Capture the cell that displays the provided text and extract its [X, Y] central coordinate. 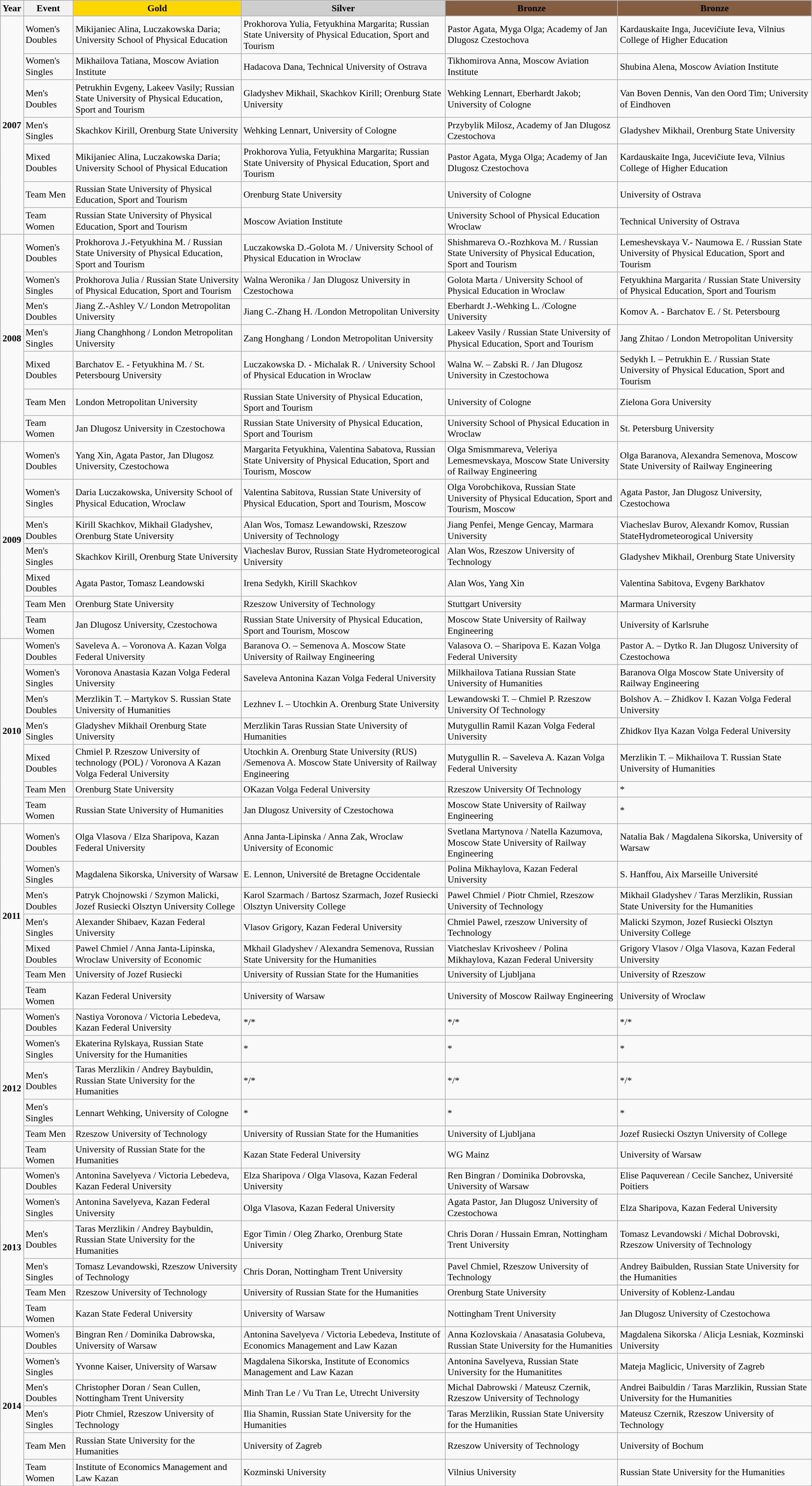
Merzlikin T. – Mikhailova T. Russian State University of Humanities [715, 763]
Lennart Wehking, University of Cologne [157, 1113]
Elza Sharipova / Olga Vlasova, Kazan Federal University [343, 1181]
Institute of Economics Management and Law Kazan [157, 1472]
Natalia Bak / Magdalena Sikorska, University of Warsaw [715, 842]
Olga Vorobchikova, Russian State University of Physical Education, Sport and Tourism, Moscow [531, 498]
Wehking Lennart, University of Cologne [343, 131]
Valasova O. – Sharipova E. Kazan Volga Federal University [531, 652]
Andrey Baibulden, Russian State University for the Humanities [715, 1272]
2013 [12, 1248]
Mutygullin Ramil Kazan Volga Federal University [531, 731]
Jiang C.-Zhang H. /London Metropolitan University [343, 312]
Chris Doran, Nottingham Trent University [343, 1272]
Nottingham Trent University [531, 1314]
Agata Pastor, Jan Dlugosz University, Czestochowa [715, 498]
2012 [12, 1088]
Chmiel Pawel, rzeszow University of Technology [531, 927]
Shishmareva O.-Rozhkova M. / Russian State University of Physical Education, Sport and Tourism [531, 253]
Mateusz Czernik, Rzeszow University of Technology [715, 1419]
Przybylik Milosz, Academy of Jan Dlugosz Czestochova [531, 131]
Karol Szarmach / Bartosz Szarmach, Jozef Rusiecki Olsztyn University College [343, 901]
University of Moscow Railway Engineering [531, 996]
University of Wroclaw [715, 996]
Baranova O. – Semenova A. Moscow State University of Railway Engineering [343, 652]
Walna W. – Zabski R. / Jan Dlugosz University in Czestochowa [531, 370]
Rzeszow University Of Technology [531, 790]
Walna Weronika / Jan Dlugosz University in Czestochowa [343, 285]
Ren Bingran / Dominika Dobrovska, University of Warsaw [531, 1181]
Jiang Penfei, Menge Gencay, Marmara University [531, 530]
Vilnius University [531, 1472]
Lakeev Vasily / Russian State University of Physical Education, Sport and Tourism [531, 338]
Olga Vlasova / Elza Sharipova, Kazan Federal University [157, 842]
Margarita Fetyukhina, Valentina Sabatova, Russian State University of Physical Education, Sport and Tourism, Moscow [343, 461]
Chris Doran / Hussain Emran, Nottingham Trent University [531, 1240]
Valentina Sabitova, Russian State University of Physical Education, Sport and Tourism, Moscow [343, 498]
Jozef Rusiecki Osztyn University of College [715, 1134]
Golota Marta / University School of Physical Education in Wroclaw [531, 285]
Wehking Lennart, Eberhardt Jakob; University of Cologne [531, 99]
Luczakowska D.-Golota M. / University School of Physical Education in Wroclaw [343, 253]
Event [49, 8]
Lezhnev I. – Utochkin A. Orenburg State University [343, 704]
Saveleva Antonina Kazan Volga Federal University [343, 678]
Antonina Savelyeva / Victoria Lebedeva, Institute of Economics Management and Law Kazan [343, 1340]
Nastiya Voronova / Victoria Lebedeva, Kazan Federal University [157, 1022]
Hadacova Dana, Technical University of Ostrava [343, 67]
Magdalena Sikorska / Alicja Lesniak, Kozminski University [715, 1340]
Zielona Gora University [715, 402]
Olga Smismmareva, Veleriya Lemesmevskaya, Moscow State University of Railway Engineering [531, 461]
University of Bochum [715, 1446]
Merzlikin Taras Russian State University of Humanities [343, 731]
Milkhailova Tatiana Russian State University of Humanities [531, 678]
Viacheslav Burov, Alexandr Komov, Russian StateHydrometeorogical University [715, 530]
WG Mainz [531, 1155]
Daria Luczakowska, University School of Physical Education, Wroclaw [157, 498]
Chmiel P. Rzeszow University of technology (POL) / Voronova A Kazan Volga Federal University [157, 763]
University of Jozef Rusiecki [157, 975]
Irena Sedykh, Kirill Skachkov [343, 583]
Komov A. - Barchatov E. / St. Petersbourg [715, 312]
Kirill Skachkov, Mikhail Gladyshev, Orenburg State University [157, 530]
Merzlikin T. – Martykov S. Russian State University of Humanities [157, 704]
Mutygullin R. – Saveleva A. Kazan Volga Federal University [531, 763]
Mikhail Gladyshev / Taras Merzlikin, Russian State University for the Humanities [715, 901]
Andrei Baibuldin / Taras Marzlikin, Russian State University for the Humanities [715, 1393]
Marmara University [715, 604]
Eberhardt J.-Wehking L. /Cologne University [531, 312]
E. Lennon, Université de Bretagne Occidentale [343, 874]
Elise Paquverean / Cecile Sanchez, Université Poitiers [715, 1181]
University School of Physical Education in Wroclaw [531, 429]
Svetlana Martynova / Natella Kazumova, Moscow State University of Railway Engineering [531, 842]
Grigory Vlasov / Olga Vlasova, Kazan Federal University [715, 954]
Lewandowski T. – Chmiel P. Rzeszow University Of Technology [531, 704]
University of Ostrava [715, 195]
Polina Mikhaylova, Kazan Federal University [531, 874]
Michal Dabrowski / Mateusz Czernik, Rzeszow University of Technology [531, 1393]
Mateja Maglicic, University of Zagreb [715, 1366]
Patryk Chojnowski / Szymon Malicki, Jozef Rusiecki Olsztyn University College [157, 901]
Olga Vlasova, Kazan Federal University [343, 1208]
Alan Wos, Yang Xin [531, 583]
Anna Kozlovskaia / Anasatasia Golubeva, Russian State University for the Humanities [531, 1340]
Zang Honghang / London Metropolitan University [343, 338]
Antonina Savelyeva / Victoria Lebedeva, Kazan Federal University [157, 1181]
Petrukhin Evgeny, Lakeev Vasily; Russian State University of Physical Education, Sport and Tourism [157, 99]
2007 [12, 125]
Van Boven Dennis, Van den Oord Tim; University of Eindhoven [715, 99]
Jiang Z.-Ashley V./ London Metropolitan University [157, 312]
S. Hanffou, Aix Marseille Université [715, 874]
Tomasz Levandowski, Rzeszow University of Technology [157, 1272]
Mikhailova Tatiana, Moscow Aviation Institute [157, 67]
Year [12, 8]
OKazan Volga Federal University [343, 790]
Pawel Chmiel / Piotr Chmiel, Rzeszow University of Technology [531, 901]
University of Zagreb [343, 1446]
Elza Sharipova, Kazan Federal University [715, 1208]
Pawel Chmiel / Anna Janta-Lipinska, Wroclaw University of Economic [157, 954]
Voronova Anastasia Kazan Volga Federal University [157, 678]
London Metropolitan University [157, 402]
Piotr Chmiel, Rzeszow University of Technology [157, 1419]
Magdalena Sikorska, Institute of Economics Management and Law Kazan [343, 1366]
University of Rzeszow [715, 975]
Russian State University of Physical Education, Sport and Tourism, Moscow [343, 625]
Anna Janta-Lipinska / Anna Zak, Wroclaw University of Economic [343, 842]
Tikhomirova Anna, Moscow Aviation Institute [531, 67]
Magdalena Sikorska, University of Warsaw [157, 874]
Russian State University of Humanities [157, 810]
Alexander Shibaev, Kazan Federal University [157, 927]
Jang Zhitao / London Metropolitan University [715, 338]
Valentina Sabitova, Evgeny Barkhatov [715, 583]
Jan Dlugosz University in Czestochowa [157, 429]
Ilia Shamin, Russian State University for the Humanities [343, 1419]
Pastor A. – Dytko R. Jan Dlugosz University of Czestochowa [715, 652]
Prokhorova J.-Fetyukhina M. / Russian State University of Physical Education, Sport and Tourism [157, 253]
Bolshov A. – Zhidkov I. Kazan Volga Federal University [715, 704]
Saveleva A. – Voronova A. Kazan Volga Federal University [157, 652]
University School of Physical Education Wroclaw [531, 221]
University of Karlsruhe [715, 625]
Bingran Ren / Dominika Dabrowska, University of Warsaw [157, 1340]
St. Petersburg University [715, 429]
Viacheslav Burov, Russian State Hydrometeorogical University [343, 556]
Baranova Olga Moscow State University of Railway Engineering [715, 678]
Minh Tran Le / Vu Tran Le, Utrecht University [343, 1393]
2008 [12, 338]
Ekaterina Rylskaya, Russian State University for the Humanities [157, 1048]
Zhidkov Ilya Kazan Volga Federal University [715, 731]
Taras Merzlikin, Russian State University for the Humanities [531, 1419]
Gladyshev Mikhail Orenburg State University [157, 731]
Technical University of Ostrava [715, 221]
Gladyshev Mikhail, Skachkov Kirill; Orenburg State University [343, 99]
Jiang Changhhong / London Metropolitan University [157, 338]
Gold [157, 8]
2011 [12, 916]
Lemeshevskaya V.- Naumowa E. / Russian State University of Physical Education, Sport and Tourism [715, 253]
Tomasz Levandowski / Michal Dobrovski, Rzeszow University of Technology [715, 1240]
University of Koblenz-Landau [715, 1293]
Stuttgart University [531, 604]
2009 [12, 540]
Antonina Savelyeva, Kazan Federal University [157, 1208]
Barchatov E. - Fetyukhina M. / St. Petersbourg University [157, 370]
Antonina Savelyeva, Russian State University for the Humanitites [531, 1366]
Sedykh I. – Petrukhin E. / Russian State University of Physical Education, Sport and Tourism [715, 370]
Alan Wos, Rzeszow University of Technology [531, 556]
Silver [343, 8]
Yvonne Kaiser, University of Warsaw [157, 1366]
Alan Wos, Tomasz Lewandowski, Rzeszow University of Technology [343, 530]
2010 [12, 731]
Pavel Chmiel, Rzeszow University of Technology [531, 1272]
Kazan Federal University [157, 996]
Prokhorova Julia / Russian State University of Physical Education, Sport and Tourism [157, 285]
Viatcheslav Krivosheev / Polina Mikhaylova, Kazan Federal University [531, 954]
Christopher Doran / Sean Cullen, Nottingham Trent University [157, 1393]
Agata Pastor, Jan Dlugosz University of Czestochowa [531, 1208]
Agata Pastor, Tomasz Leandowski [157, 583]
Malicki Szymon, Jozef Rusiecki Olsztyn University College [715, 927]
Olga Baranova, Alexandra Semenova, Moscow State University of Railway Engineering [715, 461]
Kozminski University [343, 1472]
Egor Timin / Oleg Zharko, Orenburg State University [343, 1240]
Vlasov Grigory, Kazan Federal University [343, 927]
Jan Dlugosz University, Czestochowa [157, 625]
Mkhail Gladyshev / Alexandra Semenova, Russian State University for the Humanities [343, 954]
Luczakowska D. - Michalak R. / University School of Physical Education in Wroclaw [343, 370]
Moscow Aviation Institute [343, 221]
2014 [12, 1406]
Fetyukhina Margarita / Russian State University of Physical Education, Sport and Tourism [715, 285]
Utochkin A. Orenburg State University (RUS) /Semenova A. Moscow State University of Railway Engineering [343, 763]
Shubina Alena, Moscow Aviation Institute [715, 67]
Yang Xin, Agata Pastor, Jan Dlugosz University, Czestochowa [157, 461]
